Extract the [x, y] coordinate from the center of the cell holding the provided text.  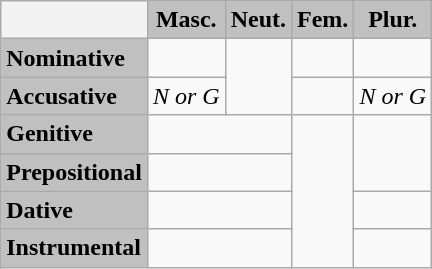
Accusative [74, 96]
Genitive [74, 134]
Masc. [186, 20]
Prepositional [74, 172]
Fem. [323, 20]
Dative [74, 210]
Instrumental [74, 248]
Nominative [74, 58]
Neut. [258, 20]
Plur. [393, 20]
